Capture the cell that displays the provided text and extract its [X, Y] central coordinate. 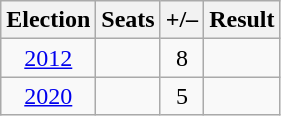
2020 [48, 96]
Seats [128, 20]
2012 [48, 58]
+/– [182, 20]
8 [182, 58]
Election [48, 20]
Result [242, 20]
5 [182, 96]
